Identify which cell holds the provided text, then report its (x, y) central coordinate. 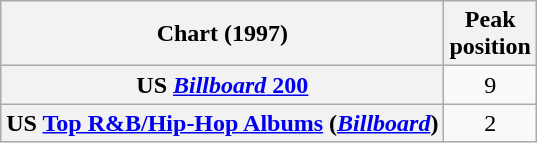
2 (490, 123)
Peak position (490, 34)
9 (490, 85)
Chart (1997) (222, 34)
US Billboard 200 (222, 85)
US Top R&B/Hip-Hop Albums (Billboard) (222, 123)
